Determine the (x, y) coordinate at the center of the cell enclosing the given text.  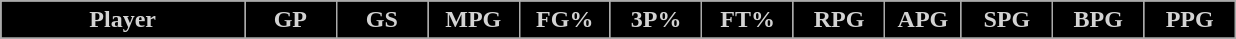
GP (290, 20)
APG (923, 20)
PPG (1190, 20)
FT% (748, 20)
SPG (1006, 20)
FG% (564, 20)
MPG (474, 20)
GS (382, 20)
BPG (1098, 20)
3P% (656, 20)
RPG (838, 20)
Player (123, 20)
